Determine the [x, y] coordinate at the center of the cell enclosing the given text.  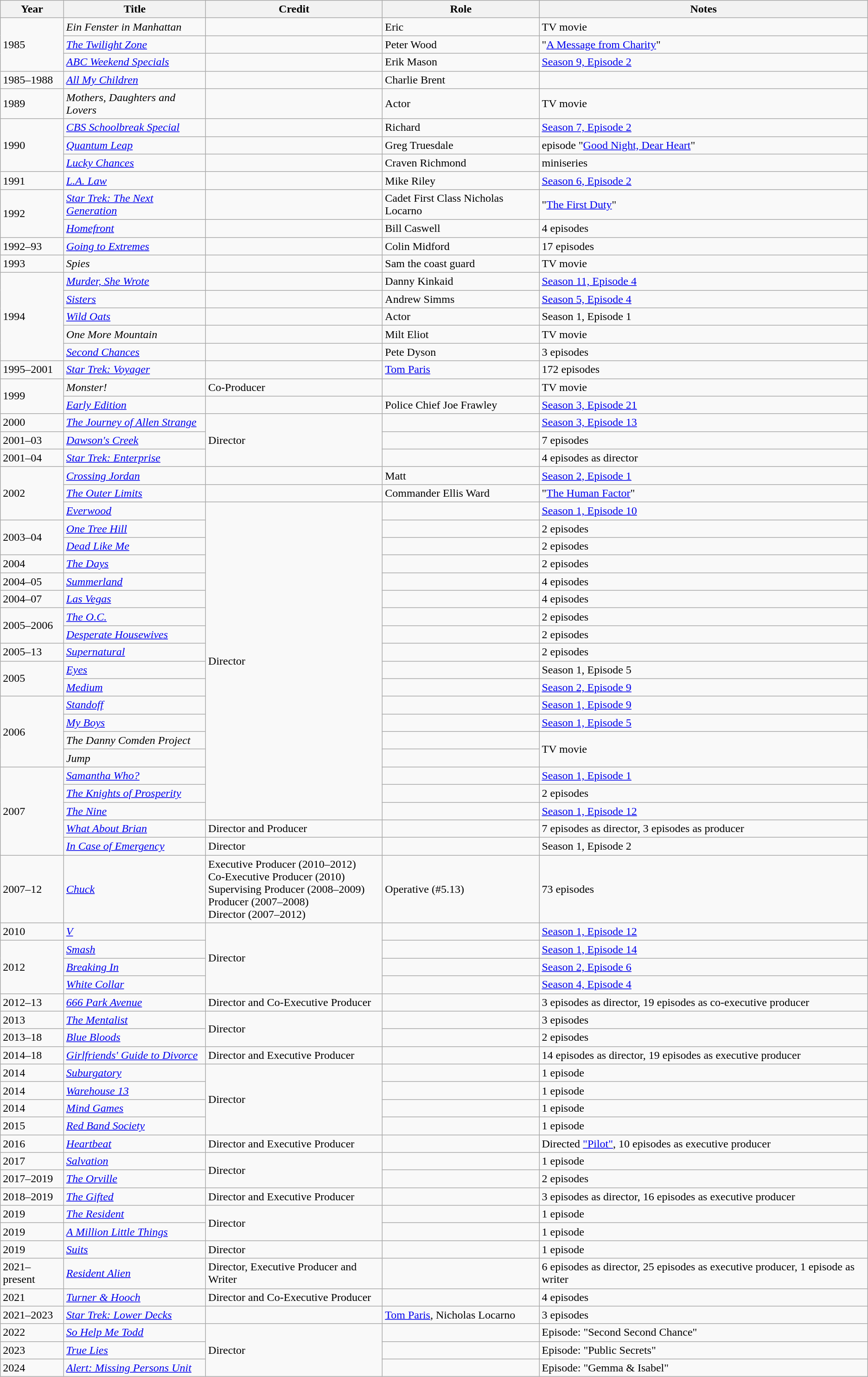
Crossing Jordan [134, 475]
The Orville [134, 1179]
Going to Extremes [134, 246]
1999 [32, 396]
2001–03 [32, 440]
One Tree Hill [134, 528]
Cadet First Class Nicholas Locarno [461, 204]
7 episodes [703, 440]
Eyes [134, 670]
Jump [134, 758]
Season 2, Episode 1 [703, 475]
The Journey of Allen Strange [134, 423]
"A Message from Charity" [703, 45]
All My Children [134, 80]
2017 [32, 1161]
Sisters [134, 299]
Year [32, 9]
2004–05 [32, 582]
The Outer Limits [134, 493]
Season 6, Episode 2 [703, 180]
Turner & Hooch [134, 1297]
Breaking In [134, 967]
2012–13 [32, 1002]
Quantum Leap [134, 145]
1990 [32, 145]
Matt [461, 475]
Police Chief Joe Frawley [461, 405]
Star Trek: Voyager [134, 370]
2000 [32, 423]
2016 [32, 1143]
2006 [32, 731]
Dead Like Me [134, 546]
2005–2006 [32, 626]
Murder, She Wrote [134, 282]
2005 [32, 679]
6 episodes as director, 25 episodes as executive producer, 1 episode as writer [703, 1274]
Desperate Housewives [134, 634]
V [134, 932]
2004 [32, 564]
Smash [134, 949]
2021 [32, 1297]
172 episodes [703, 370]
Early Edition [134, 405]
Season 2, Episode 6 [703, 967]
Star Trek: Enterprise [134, 458]
1985–1988 [32, 80]
Season 11, Episode 4 [703, 282]
Monster! [134, 387]
Peter Wood [461, 45]
2013 [32, 1020]
Craven Richmond [461, 163]
"The First Duty" [703, 204]
The Danny Comden Project [134, 740]
Season 1, Episode 9 [703, 705]
Star Trek: The Next Generation [134, 204]
What About Brian [134, 829]
Season 2, Episode 9 [703, 687]
Girlfriends' Guide to Divorce [134, 1055]
2010 [32, 932]
Chuck [134, 889]
Dawson's Creek [134, 440]
Credit [294, 9]
Lucky Chances [134, 163]
2015 [32, 1126]
1993 [32, 264]
Tom Paris, Nicholas Locarno [461, 1315]
"The Human Factor" [703, 493]
Notes [703, 9]
73 episodes [703, 889]
Season 3, Episode 21 [703, 405]
Richard [461, 128]
17 episodes [703, 246]
Salvation [134, 1161]
1989 [32, 104]
Ein Fenster in Manhattan [134, 27]
2017–2019 [32, 1179]
Role [461, 9]
Wild Oats [134, 317]
2002 [32, 493]
2021–present [32, 1274]
Directed "Pilot", 10 episodes as executive producer [703, 1143]
The Knights of Prosperity [134, 793]
Season 3, Episode 13 [703, 423]
Red Band Society [134, 1126]
The O.C. [134, 617]
1992 [32, 213]
Suburgatory [134, 1073]
Operative (#5.13) [461, 889]
The Gifted [134, 1197]
Episode: "Gemma & Isabel" [703, 1368]
Sam the coast guard [461, 264]
Colin Midford [461, 246]
Bill Caswell [461, 228]
Suits [134, 1249]
2014–18 [32, 1055]
2004–07 [32, 599]
666 Park Avenue [134, 1002]
Tom Paris [461, 370]
Heartbeat [134, 1143]
Homefront [134, 228]
My Boys [134, 723]
miniseries [703, 163]
Everwood [134, 511]
The Mentalist [134, 1020]
Summerland [134, 582]
Charlie Brent [461, 80]
Resident Alien [134, 1274]
Episode: "Second Second Chance" [703, 1332]
1994 [32, 317]
Milt Eliot [461, 334]
Spies [134, 264]
1992–93 [32, 246]
Las Vegas [134, 599]
Standoff [134, 705]
2005–13 [32, 652]
Mothers, Daughters and Lovers [134, 104]
The Days [134, 564]
2024 [32, 1368]
Greg Truesdale [461, 145]
Season 4, Episode 4 [703, 985]
Executive Producer (2010–2012)Co-Executive Producer (2010)Supervising Producer (2008–2009)Producer (2007–2008)Director (2007–2012) [294, 889]
Supernatural [134, 652]
4 episodes as director [703, 458]
3 episodes as director, 19 episodes as co-executive producer [703, 1002]
One More Mountain [134, 334]
So Help Me Todd [134, 1332]
Mind Games [134, 1108]
Mike Riley [461, 180]
2022 [32, 1332]
ABC Weekend Specials [134, 62]
Season 1, Episode 2 [703, 846]
2013–18 [32, 1038]
2001–04 [32, 458]
2023 [32, 1350]
CBS Schoolbreak Special [134, 128]
In Case of Emergency [134, 846]
White Collar [134, 985]
The Nine [134, 811]
Eric [461, 27]
1995–2001 [32, 370]
14 episodes as director, 19 episodes as executive producer [703, 1055]
Title [134, 9]
Co-Producer [294, 387]
L.A. Law [134, 180]
Star Trek: Lower Decks [134, 1315]
Pete Dyson [461, 352]
Warehouse 13 [134, 1090]
1985 [32, 45]
Erik Mason [461, 62]
Blue Bloods [134, 1038]
Season 1, Episode 10 [703, 511]
Alert: Missing Persons Unit [134, 1368]
2003–04 [32, 537]
Commander Ellis Ward [461, 493]
Season 1, Episode 14 [703, 949]
Second Chances [134, 352]
2012 [32, 967]
Episode: "Public Secrets" [703, 1350]
2018–2019 [32, 1197]
episode "Good Night, Dear Heart" [703, 145]
Director, Executive Producer and Writer [294, 1274]
Season 7, Episode 2 [703, 128]
7 episodes as director, 3 episodes as producer [703, 829]
2007 [32, 811]
Danny Kinkaid [461, 282]
2021–2023 [32, 1315]
3 episodes as director, 16 episodes as executive producer [703, 1197]
The Resident [134, 1214]
2007–12 [32, 889]
Samantha Who? [134, 775]
Season 9, Episode 2 [703, 62]
True Lies [134, 1350]
The Twilight Zone [134, 45]
Season 5, Episode 4 [703, 299]
Medium [134, 687]
1991 [32, 180]
Director and Producer [294, 829]
Andrew Simms [461, 299]
A Million Little Things [134, 1232]
